Identify which cell holds the provided text, then report its (x, y) central coordinate. 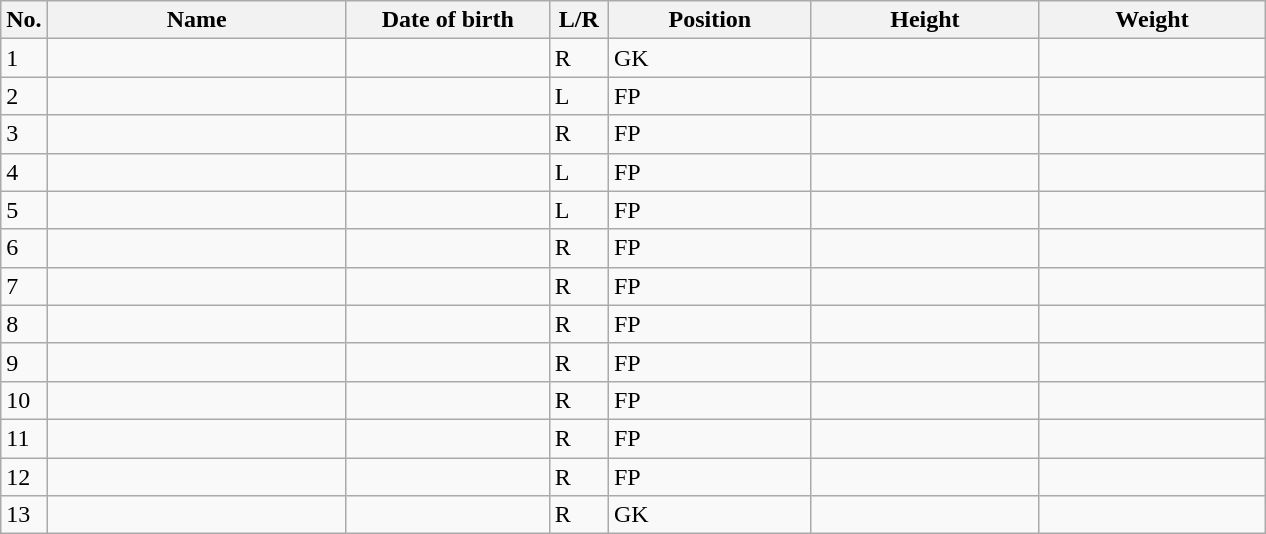
2 (24, 96)
Height (924, 20)
7 (24, 286)
12 (24, 477)
8 (24, 324)
Weight (1152, 20)
6 (24, 248)
10 (24, 400)
No. (24, 20)
Position (710, 20)
4 (24, 172)
Name (196, 20)
9 (24, 362)
1 (24, 58)
Date of birth (448, 20)
L/R (578, 20)
11 (24, 438)
5 (24, 210)
3 (24, 134)
13 (24, 515)
